Search for the cell housing the specified text and yield its (x, y) center coordinate. 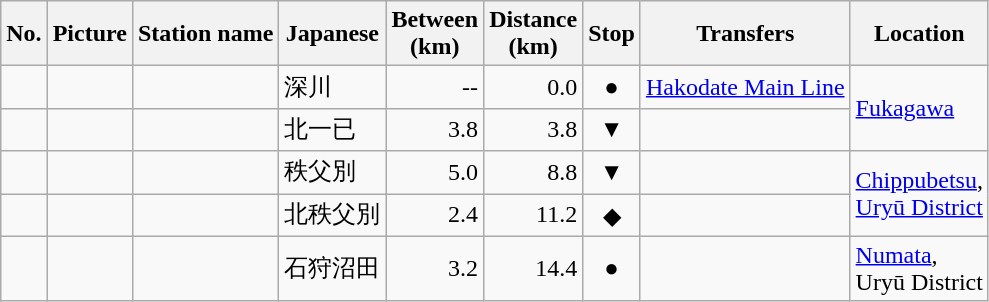
3.2 (435, 268)
Station name (205, 34)
Location (919, 34)
2.4 (435, 216)
11.2 (534, 216)
0.0 (534, 88)
Distance(km) (534, 34)
Stop (612, 34)
Fukagawa (919, 108)
14.4 (534, 268)
北秩父別 (332, 216)
5.0 (435, 172)
Transfers (745, 34)
◆ (612, 216)
深川 (332, 88)
Japanese (332, 34)
Numata,Uryū District (919, 268)
No. (24, 34)
Between(km) (435, 34)
8.8 (534, 172)
秩父別 (332, 172)
Chippubetsu,Uryū District (919, 194)
-- (435, 88)
Hakodate Main Line (745, 88)
北一已 (332, 130)
Picture (90, 34)
石狩沼田 (332, 268)
